Determine the [X, Y] coordinate at the center of the cell enclosing the given text.  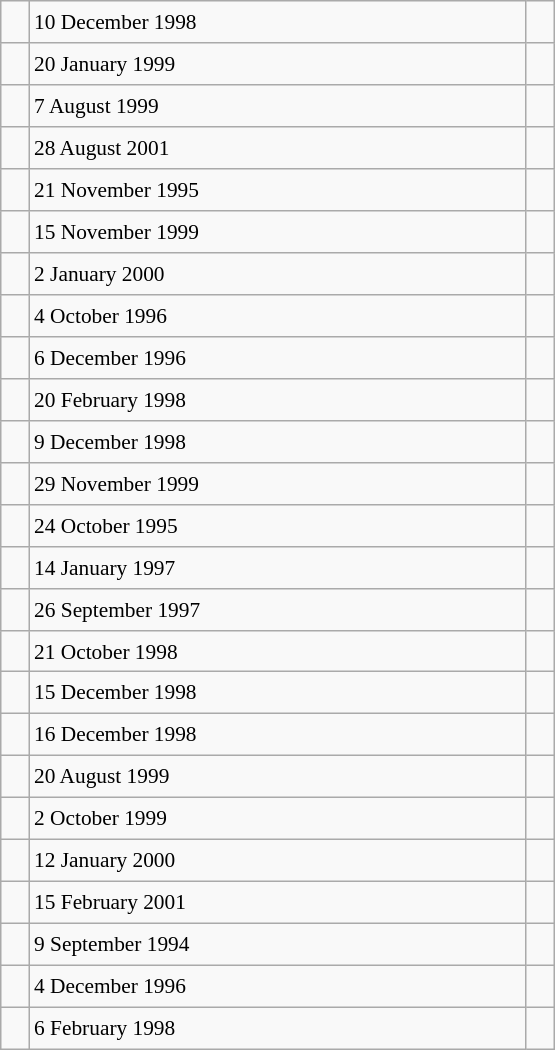
2 October 1999 [278, 819]
10 December 1998 [278, 22]
12 January 2000 [278, 861]
15 February 2001 [278, 903]
20 February 1998 [278, 399]
7 August 1999 [278, 106]
20 January 1999 [278, 64]
29 November 1999 [278, 483]
15 December 1998 [278, 693]
21 October 1998 [278, 651]
26 September 1997 [278, 609]
21 November 1995 [278, 190]
28 August 2001 [278, 148]
16 December 1998 [278, 735]
14 January 1997 [278, 567]
15 November 1999 [278, 232]
24 October 1995 [278, 525]
9 September 1994 [278, 945]
9 December 1998 [278, 441]
4 October 1996 [278, 316]
4 December 1996 [278, 986]
6 February 1998 [278, 1028]
6 December 1996 [278, 358]
2 January 2000 [278, 274]
20 August 1999 [278, 777]
